Return (x, y) of the center of cell containing provided text 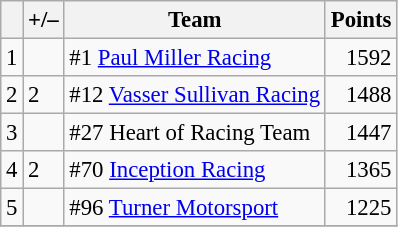
#96 Turner Motorsport (194, 208)
Points (360, 20)
Team (194, 20)
#27 Heart of Racing Team (194, 133)
#12 Vasser Sullivan Racing (194, 95)
1365 (360, 170)
1592 (360, 58)
3 (12, 133)
1 (12, 58)
#1 Paul Miller Racing (194, 58)
5 (12, 208)
#70 Inception Racing (194, 170)
1488 (360, 95)
4 (12, 170)
+/– (44, 20)
1225 (360, 208)
1447 (360, 133)
